For the text-containing cell, return its midpoint in (X, Y) coordinate format. 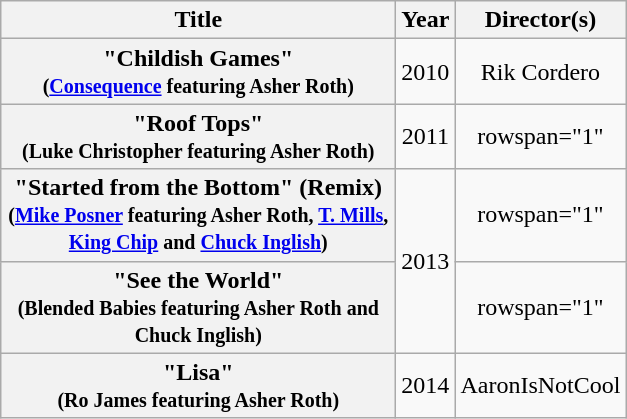
2011 (426, 136)
2010 (426, 72)
Rik Cordero (540, 72)
Year (426, 20)
"See the World"(Blended Babies featuring Asher Roth and Chuck Inglish) (198, 307)
"Roof Tops"(Luke Christopher featuring Asher Roth) (198, 136)
2013 (426, 261)
"Childish Games"(Consequence featuring Asher Roth) (198, 72)
2014 (426, 386)
Director(s) (540, 20)
"Lisa"(Ro James featuring Asher Roth) (198, 386)
AaronIsNotCool (540, 386)
Title (198, 20)
"Started from the Bottom" (Remix)(Mike Posner featuring Asher Roth, T. Mills, King Chip and Chuck Inglish) (198, 215)
